Scan for the cell matching the given text and deliver its [X, Y] coordinate at center. 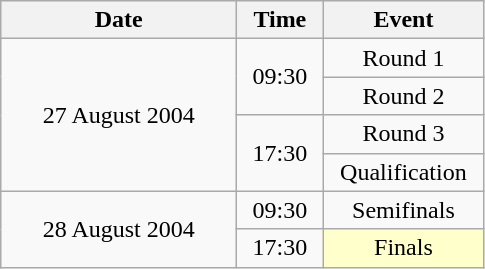
27 August 2004 [119, 115]
Round 3 [404, 134]
Round 1 [404, 58]
28 August 2004 [119, 229]
Time [280, 20]
Finals [404, 248]
Round 2 [404, 96]
Date [119, 20]
Semifinals [404, 210]
Event [404, 20]
Qualification [404, 172]
